Locate the cell with the specified text and output its [x, y] center coordinate. 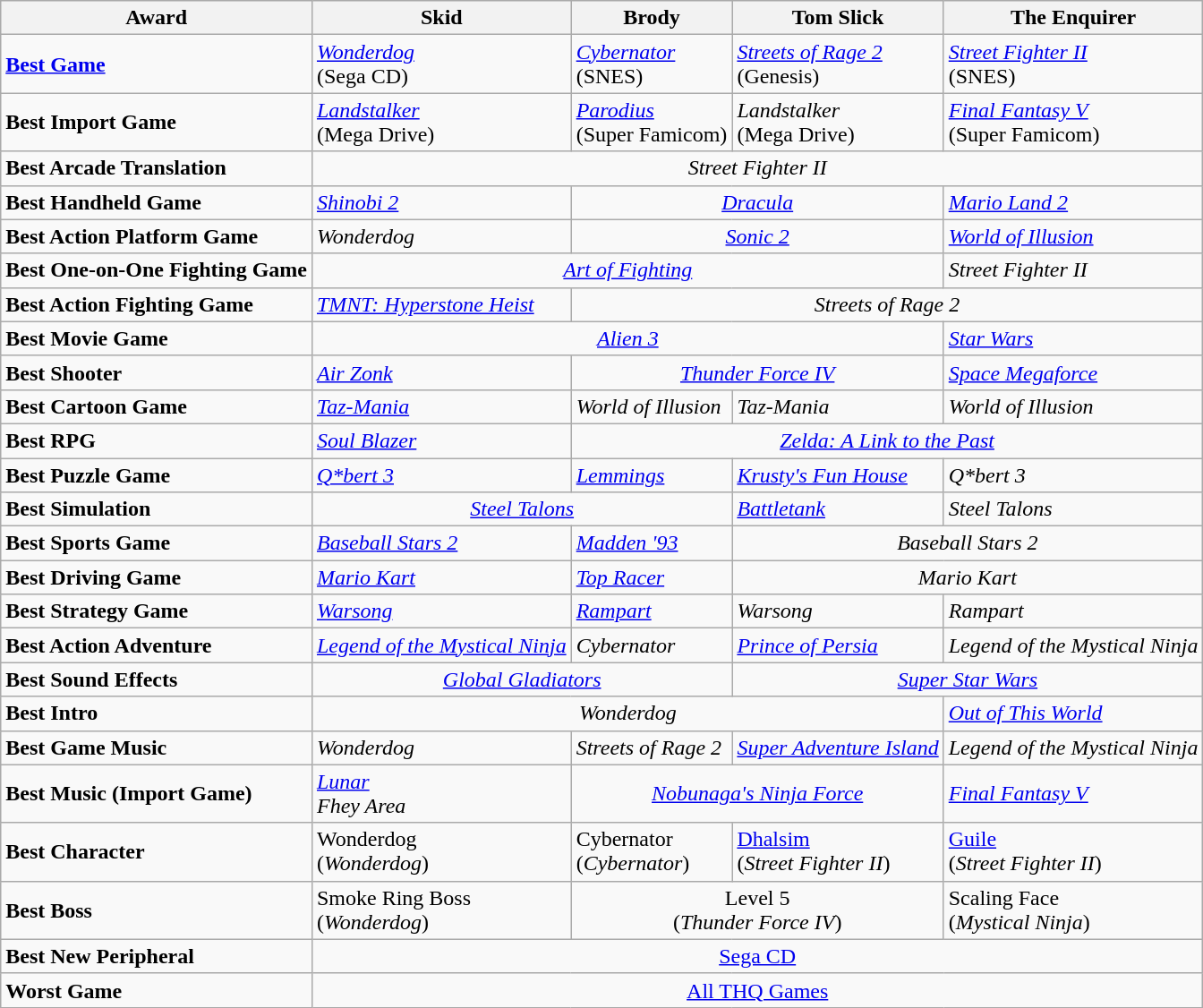
Best Action Platform Game [157, 236]
Best Simulation [157, 509]
Lemmings [652, 475]
Best Cartoon Game [157, 406]
Top Racer [652, 577]
Best Puzzle Game [157, 475]
Soul Blazer [441, 440]
Best Arcade Translation [157, 168]
Best Character [157, 852]
Battletank [838, 509]
Star Wars [1073, 338]
Final Fantasy V (Super Famicom) [1073, 122]
Mario Land 2 [1073, 202]
Global Gladiators [521, 679]
Brody [652, 18]
Best One-on-One Fighting Game [157, 270]
Zelda: A Link to the Past [887, 440]
Cybernator (SNES) [652, 64]
Lunar Fhey Area [441, 793]
Best Action Fighting Game [157, 304]
Scaling Face (Mystical Ninja) [1073, 910]
Best Sound Effects [157, 679]
Final Fantasy V [1073, 793]
Cybernator (Cybernator) [652, 852]
Streets of Rage 2 (Genesis) [838, 64]
Best Game [157, 64]
Super Adventure Island [838, 747]
Award [157, 18]
Air Zonk [441, 372]
Shinobi 2 [441, 202]
All THQ Games [757, 990]
Art of Fighting [627, 270]
Space Megaforce [1073, 372]
Wonderdog (Sega CD) [441, 64]
Best Action Adventure [157, 645]
Nobunaga's Ninja Force [757, 793]
TMNT: Hyperstone Heist [441, 304]
Tom Slick [838, 18]
Out of This World [1073, 713]
Best Sports Game [157, 543]
Best Driving Game [157, 577]
Best Import Game [157, 122]
Prince of Persia [838, 645]
Super Star Wars [968, 679]
Dhalsim (Street Fighter II) [838, 852]
Worst Game [157, 990]
Best Shooter [157, 372]
Smoke Ring Boss (Wonderdog) [441, 910]
Wonderdog (Wonderdog) [441, 852]
Best Strategy Game [157, 611]
Guile (Street Fighter II) [1073, 852]
The Enquirer [1073, 18]
Cybernator [652, 645]
Sonic 2 [757, 236]
Best Music (Import Game) [157, 793]
Krusty's Fun House [838, 475]
Street Fighter II (SNES) [1073, 64]
Best Intro [157, 713]
Alien 3 [627, 338]
Best Handheld Game [157, 202]
Dracula [757, 202]
Best Game Music [157, 747]
Thunder Force IV [757, 372]
Best New Peripheral [157, 956]
Level 5 (Thunder Force IV) [757, 910]
Best Movie Game [157, 338]
Madden '93 [652, 543]
Best Boss [157, 910]
Skid [441, 18]
Sega CD [757, 956]
Parodius (Super Famicom) [652, 122]
Best RPG [157, 440]
